Output the [x, y] coordinate of the center of the cell containing the given text.  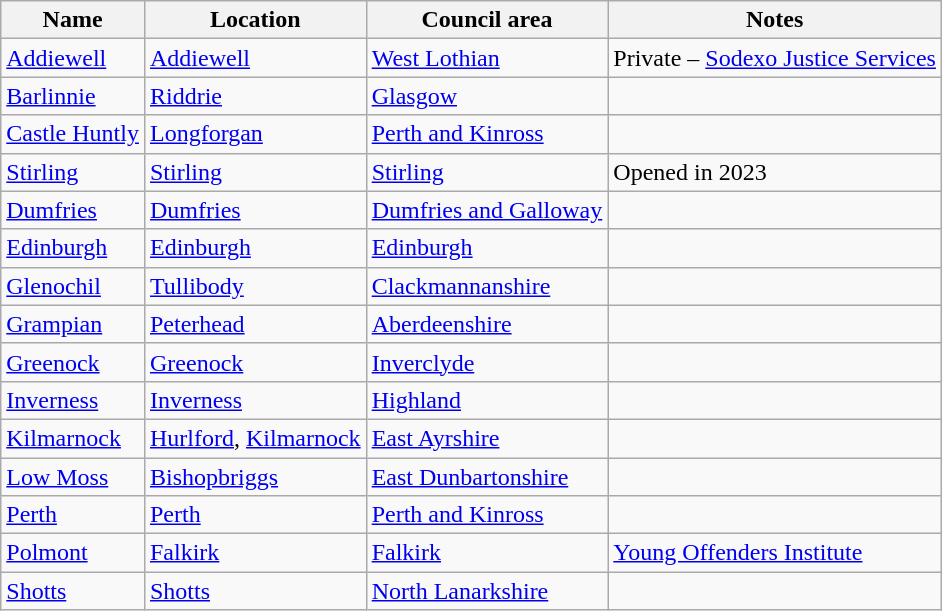
Highland [487, 400]
Bishopbriggs [255, 477]
Low Moss [73, 477]
Dumfries and Galloway [487, 210]
Clackmannanshire [487, 286]
Inverclyde [487, 362]
Longforgan [255, 134]
Tullibody [255, 286]
Kilmarnock [73, 438]
Glasgow [487, 96]
Barlinnie [73, 96]
Location [255, 20]
Aberdeenshire [487, 324]
Hurlford, Kilmarnock [255, 438]
East Ayrshire [487, 438]
Grampian [73, 324]
Name [73, 20]
Council area [487, 20]
Castle Huntly [73, 134]
Private – Sodexo Justice Services [775, 58]
Notes [775, 20]
East Dunbartonshire [487, 477]
Polmont [73, 553]
Opened in 2023 [775, 172]
West Lothian [487, 58]
Peterhead [255, 324]
Glenochil [73, 286]
Young Offenders Institute [775, 553]
North Lanarkshire [487, 591]
Riddrie [255, 96]
